Pinpoint the cell where the given text exists, returning its (X, Y) midpoint coordinate. 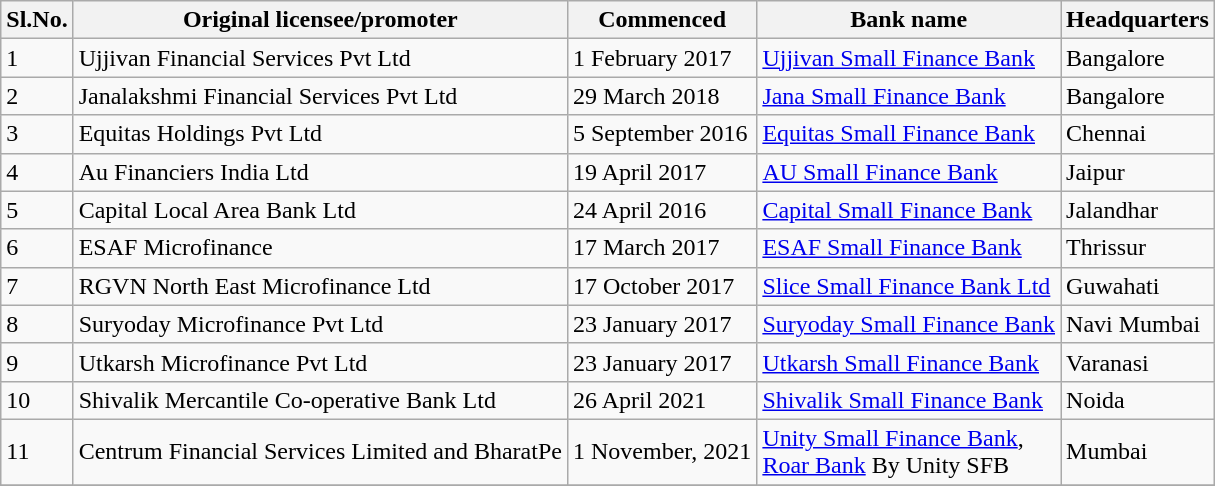
Jaipur (1138, 172)
Commenced (662, 20)
Ujjivan Small Finance Bank (909, 58)
Janalakshmi Financial Services Pvt Ltd (320, 96)
2 (37, 96)
19 April 2017 (662, 172)
17 October 2017 (662, 286)
Suryoday Microfinance Pvt Ltd (320, 324)
Centrum Financial Services Limited and BharatPe (320, 452)
11 (37, 452)
Headquarters (1138, 20)
RGVN North East Microfinance Ltd (320, 286)
Mumbai (1138, 452)
Au Financiers India Ltd (320, 172)
Equitas Holdings Pvt Ltd (320, 134)
Navi Mumbai (1138, 324)
1 (37, 58)
Jana Small Finance Bank (909, 96)
ESAF Microfinance (320, 248)
Noida (1138, 400)
9 (37, 362)
Original licensee/promoter (320, 20)
10 (37, 400)
ESAF Small Finance Bank (909, 248)
24 April 2016 (662, 210)
Capital Small Finance Bank (909, 210)
8 (37, 324)
Ujjivan Financial Services Pvt Ltd (320, 58)
Sl.No. (37, 20)
Equitas Small Finance Bank (909, 134)
Guwahati (1138, 286)
4 (37, 172)
Shivalik Small Finance Bank (909, 400)
Utkarsh Small Finance Bank (909, 362)
Suryoday Small Finance Bank (909, 324)
AU Small Finance Bank (909, 172)
1 November, 2021 (662, 452)
6 (37, 248)
Bank name (909, 20)
Utkarsh Microfinance Pvt Ltd (320, 362)
Thrissur (1138, 248)
3 (37, 134)
Shivalik Mercantile Co-operative Bank Ltd (320, 400)
5 September 2016 (662, 134)
7 (37, 286)
17 March 2017 (662, 248)
1 February 2017 (662, 58)
Unity Small Finance Bank,Roar Bank By Unity SFB (909, 452)
Capital Local Area Bank Ltd (320, 210)
26 April 2021 (662, 400)
5 (37, 210)
Slice Small Finance Bank Ltd (909, 286)
Jalandhar (1138, 210)
29 March 2018 (662, 96)
Varanasi (1138, 362)
Chennai (1138, 134)
